Scan for the cell matching the given text and deliver its [X, Y] coordinate at center. 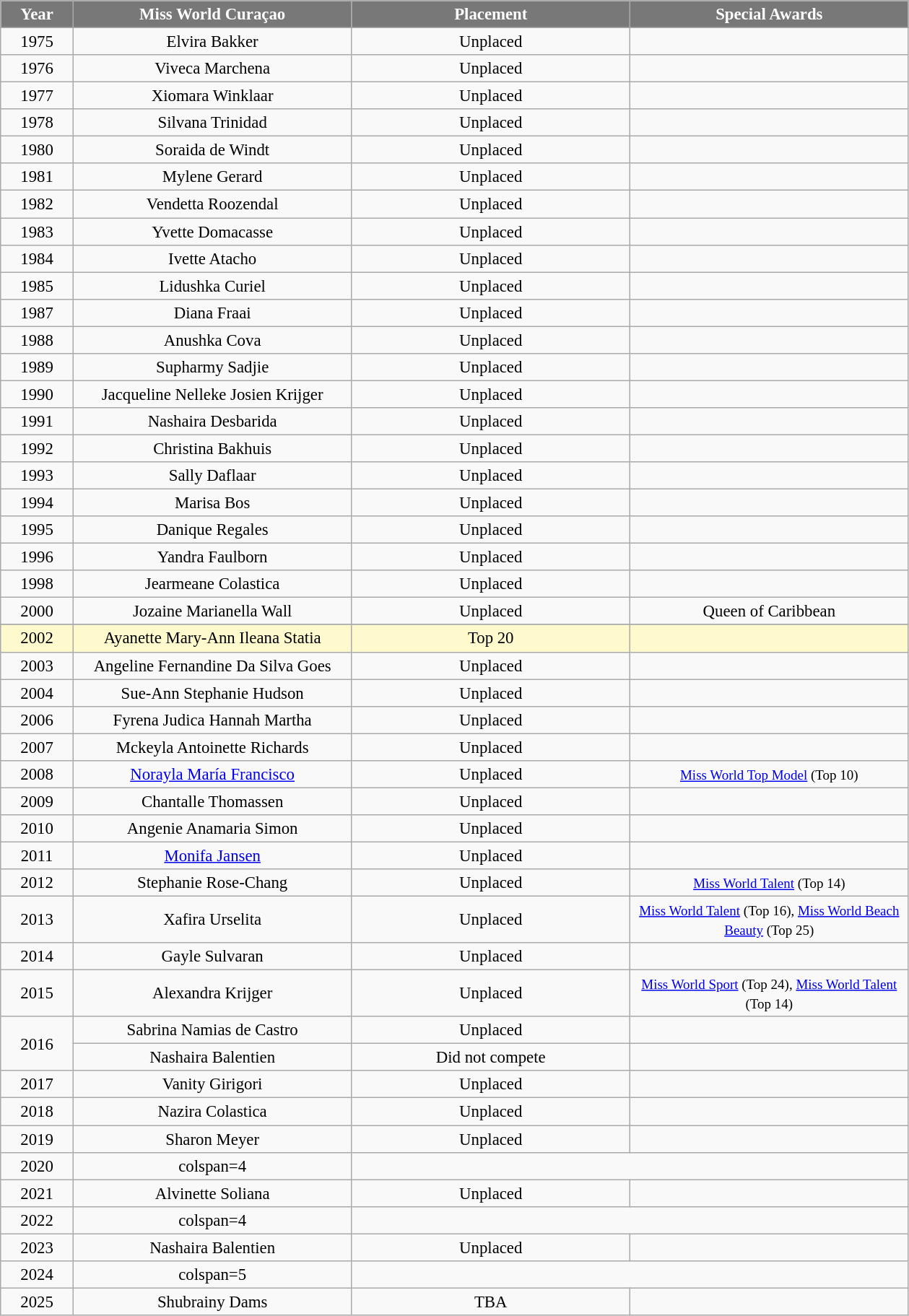
1990 [38, 394]
Special Awards [770, 14]
2009 [38, 801]
2013 [38, 920]
2002 [38, 639]
Norayla María Francisco [212, 775]
1977 [38, 96]
2011 [38, 855]
Silvana Trinidad [212, 123]
Placement [491, 14]
Monifa Jansen [212, 855]
Lidushka Curiel [212, 286]
Angeline Fernandine Da Silva Goes [212, 666]
Viveca Marchena [212, 69]
Vanity Girigori [212, 1085]
Christina Bakhuis [212, 448]
Miss World Top Model (Top 10) [770, 775]
Jearmeane Colastica [212, 584]
1994 [38, 503]
1980 [38, 150]
2003 [38, 666]
Nazira Colastica [212, 1112]
Miss World Talent (Top 16), Miss World Beach Beauty (Top 25) [770, 920]
Supharmy Sadjie [212, 367]
2022 [38, 1220]
2014 [38, 957]
1982 [38, 204]
2021 [38, 1193]
Sharon Meyer [212, 1139]
1983 [38, 232]
Angenie Anamaria Simon [212, 829]
Shubrainy Dams [212, 1302]
2007 [38, 747]
Soraida de Windt [212, 150]
Did not compete [491, 1058]
Stephanie Rose-Chang [212, 883]
1975 [38, 42]
Nashaira Desbarida [212, 422]
Miss World Talent (Top 14) [770, 883]
Ayanette Mary-Ann Ileana Statia [212, 639]
Xiomara Winklaar [212, 96]
2025 [38, 1302]
Danique Regales [212, 530]
1995 [38, 530]
Miss World Curaçao [212, 14]
Yvette Domacasse [212, 232]
Queen of Caribbean [770, 611]
1988 [38, 340]
2004 [38, 693]
Jacqueline Nelleke Josien Krijger [212, 394]
Sue-Ann Stephanie Hudson [212, 693]
2023 [38, 1247]
2012 [38, 883]
Yandra Faulborn [212, 557]
Miss World Sport (Top 24), Miss World Talent (Top 14) [770, 993]
Alvinette Soliana [212, 1193]
2006 [38, 720]
1987 [38, 313]
1978 [38, 123]
Ivette Atacho [212, 258]
2000 [38, 611]
2016 [38, 1044]
2010 [38, 829]
Year [38, 14]
2018 [38, 1112]
Mylene Gerard [212, 177]
1981 [38, 177]
Top 20 [491, 639]
Gayle Sulvaran [212, 957]
Vendetta Roozendal [212, 204]
2020 [38, 1166]
2008 [38, 775]
1992 [38, 448]
Sally Daflaar [212, 476]
1993 [38, 476]
TBA [491, 1302]
Mckeyla Antoinette Richards [212, 747]
2017 [38, 1085]
Elvira Bakker [212, 42]
Sabrina Namias de Castro [212, 1030]
2024 [38, 1275]
Marisa Bos [212, 503]
Chantalle Thomassen [212, 801]
1976 [38, 69]
1984 [38, 258]
2015 [38, 993]
1991 [38, 422]
Xafira Urselita [212, 920]
Alexandra Krijger [212, 993]
1985 [38, 286]
1989 [38, 367]
Anushka Cova [212, 340]
1998 [38, 584]
colspan=5 [212, 1275]
Jozaine Marianella Wall [212, 611]
Diana Fraai [212, 313]
2019 [38, 1139]
1996 [38, 557]
Fyrena Judica Hannah Martha [212, 720]
